Identify which cell holds the provided text, then report its (x, y) central coordinate. 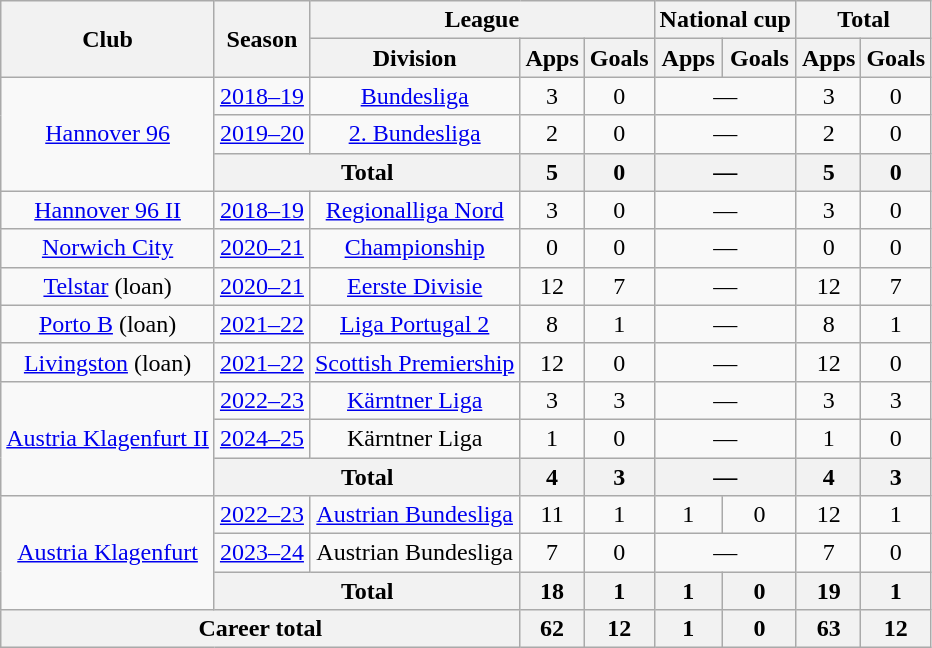
Club (108, 39)
19 (828, 591)
Hannover 96 II (108, 210)
Division (414, 58)
Porto B (loan) (108, 324)
Norwich City (108, 248)
Hannover 96 (108, 134)
Telstar (loan) (108, 286)
Austria Klagenfurt II (108, 438)
Livingston (loan) (108, 362)
11 (552, 515)
League (482, 20)
2. Bundesliga (414, 134)
Season (262, 39)
Eerste Divisie (414, 286)
63 (828, 629)
Austria Klagenfurt (108, 553)
Scottish Premiership (414, 362)
2024–25 (262, 438)
Championship (414, 248)
Bundesliga (414, 96)
62 (552, 629)
Liga Portugal 2 (414, 324)
2019–20 (262, 134)
National cup (725, 20)
2023–24 (262, 553)
Regionalliga Nord (414, 210)
Career total (260, 629)
18 (552, 591)
